Identify which cell holds the provided text, then report its [x, y] central coordinate. 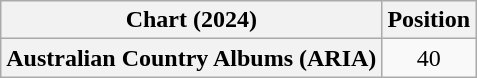
Position [429, 20]
40 [429, 58]
Chart (2024) [192, 20]
Australian Country Albums (ARIA) [192, 58]
